Return [X, Y] of the center of cell containing provided text 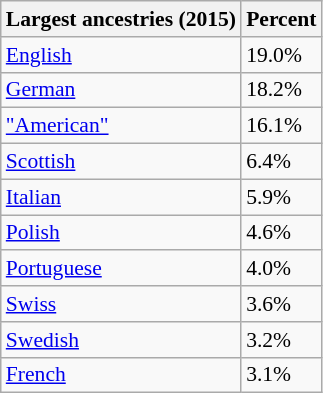
16.1% [281, 126]
6.4% [281, 162]
German [121, 90]
Largest ancestries (2015) [121, 19]
4.0% [281, 269]
Portuguese [121, 269]
Italian [121, 197]
3.6% [281, 304]
Swedish [121, 340]
Percent [281, 19]
English [121, 55]
18.2% [281, 90]
Polish [121, 233]
French [121, 375]
"American" [121, 126]
3.2% [281, 340]
5.9% [281, 197]
Scottish [121, 162]
4.6% [281, 233]
3.1% [281, 375]
Swiss [121, 304]
19.0% [281, 55]
